Find where the given text appears and provide that cell's center as [X, Y] coordinate. 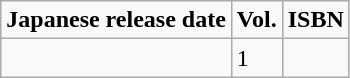
Vol. [256, 20]
ISBN [316, 20]
1 [256, 58]
Japanese release date [116, 20]
